For the text-containing cell, return its midpoint in [x, y] coordinate format. 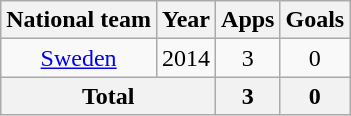
2014 [186, 58]
Year [186, 20]
Sweden [79, 58]
Apps [248, 20]
Goals [315, 20]
National team [79, 20]
Total [108, 96]
